Detect which cell encompasses the target text, then output its (X, Y) center coordinate. 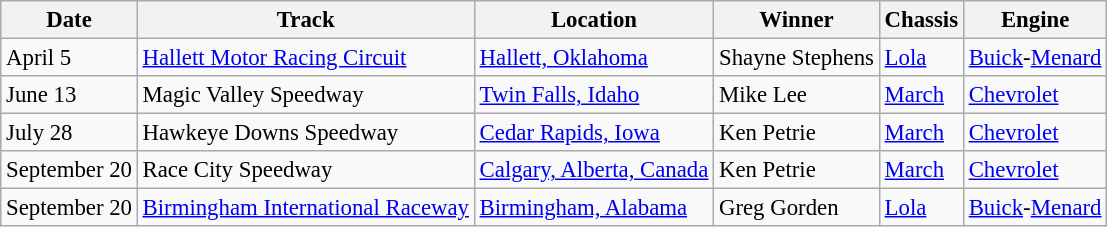
Chassis (921, 20)
Race City Speedway (306, 170)
Hallett Motor Racing Circuit (306, 58)
Mike Lee (797, 95)
Date (69, 20)
Shayne Stephens (797, 58)
Hawkeye Downs Speedway (306, 133)
Track (306, 20)
Greg Gorden (797, 208)
Engine (1034, 20)
Location (594, 20)
Cedar Rapids, Iowa (594, 133)
Calgary, Alberta, Canada (594, 170)
April 5 (69, 58)
July 28 (69, 133)
Magic Valley Speedway (306, 95)
Winner (797, 20)
Twin Falls, Idaho (594, 95)
Birmingham International Raceway (306, 208)
June 13 (69, 95)
Birmingham, Alabama (594, 208)
Hallett, Oklahoma (594, 58)
